Locate the cell with the specified text and output its [X, Y] center coordinate. 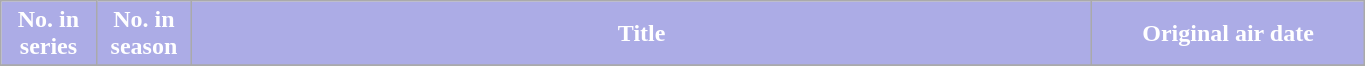
No. inseason [144, 34]
Original air date [1228, 34]
No. inseries [48, 34]
Title [642, 34]
